Return [x, y] of the center of cell containing provided text 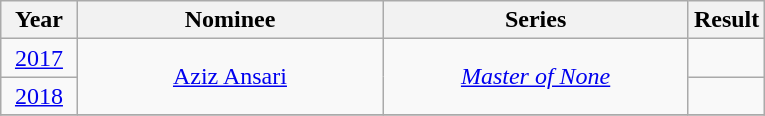
2017 [39, 58]
Aziz Ansari [230, 77]
Result [726, 20]
2018 [39, 96]
Series [536, 20]
Nominee [230, 20]
Master of None [536, 77]
Year [39, 20]
